From the cell containing the given text, extract its center point as (x, y) coordinate. 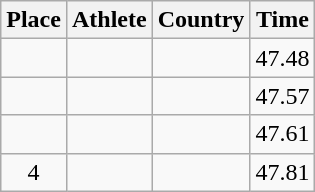
Time (282, 20)
47.57 (282, 96)
47.48 (282, 58)
4 (34, 172)
47.81 (282, 172)
Athlete (109, 20)
Country (201, 20)
Place (34, 20)
47.61 (282, 134)
